Output the [X, Y] coordinate of the center of the cell containing the given text.  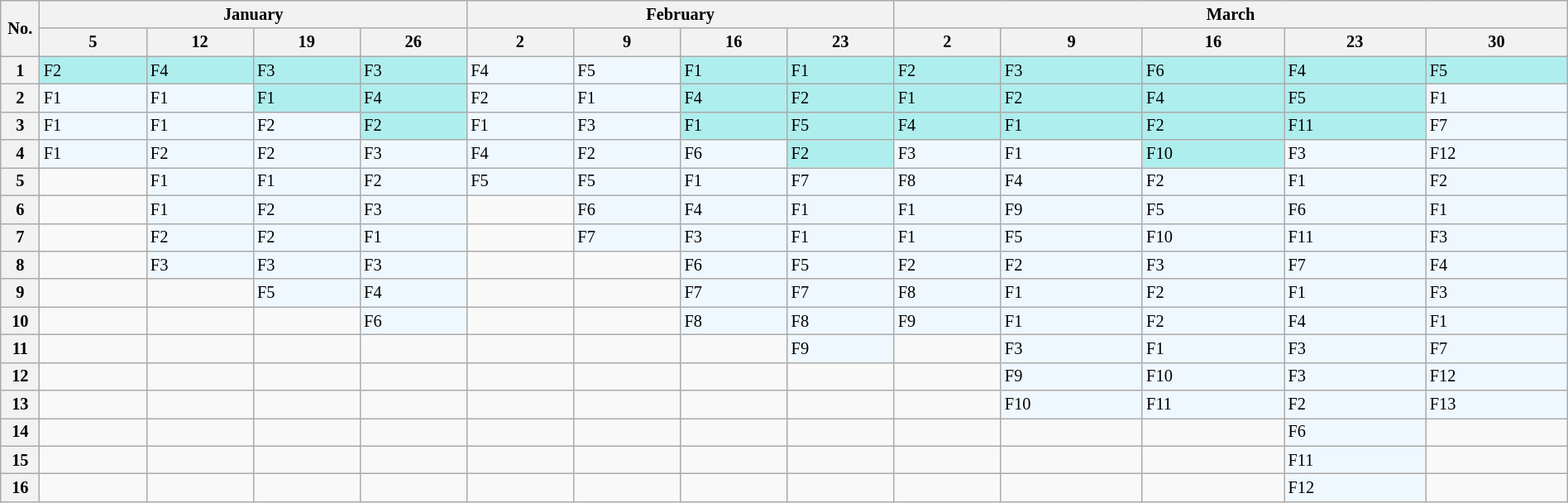
14 [20, 432]
6 [20, 209]
1 [20, 70]
15 [20, 460]
4 [20, 154]
January [253, 14]
8 [20, 265]
13 [20, 405]
11 [20, 348]
3 [20, 126]
7 [20, 237]
19 [306, 42]
F13 [1497, 405]
February [680, 14]
26 [414, 42]
No. [20, 28]
10 [20, 321]
March [1231, 14]
30 [1497, 42]
